Determine the [X, Y] coordinate at the center of the cell enclosing the given text.  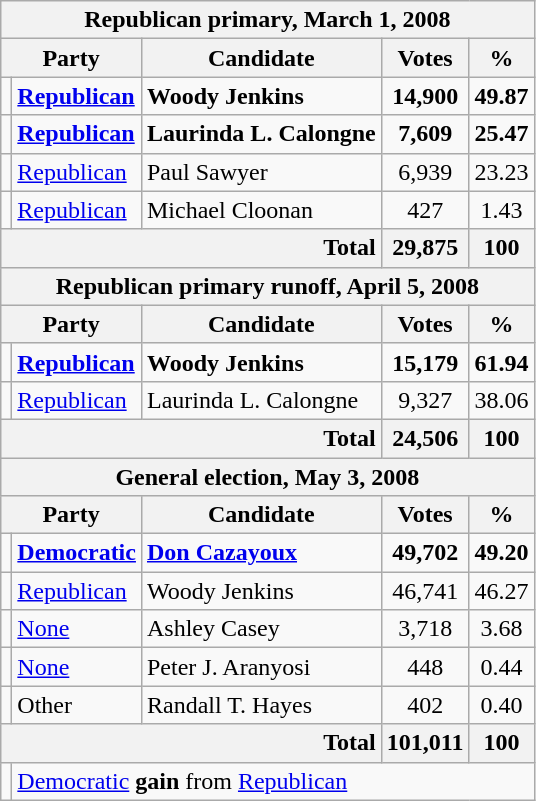
Democratic [77, 553]
Republican primary runoff, April 5, 2008 [268, 286]
6,939 [425, 172]
15,179 [425, 362]
Don Cazayoux [261, 553]
Michael Cloonan [261, 210]
25.47 [502, 134]
Ashley Casey [261, 629]
1.43 [502, 210]
Peter J. Aranyosi [261, 667]
3.68 [502, 629]
46.27 [502, 591]
49.87 [502, 96]
Paul Sawyer [261, 172]
23.23 [502, 172]
9,327 [425, 400]
29,875 [425, 248]
427 [425, 210]
14,900 [425, 96]
101,011 [425, 743]
7,609 [425, 134]
24,506 [425, 438]
Democratic gain from Republican [273, 781]
0.40 [502, 705]
Other [77, 705]
49.20 [502, 553]
61.94 [502, 362]
3,718 [425, 629]
49,702 [425, 553]
46,741 [425, 591]
402 [425, 705]
448 [425, 667]
0.44 [502, 667]
Republican primary, March 1, 2008 [268, 20]
General election, May 3, 2008 [268, 477]
Randall T. Hayes [261, 705]
38.06 [502, 400]
